Locate the cell with the specified text and output its (x, y) center coordinate. 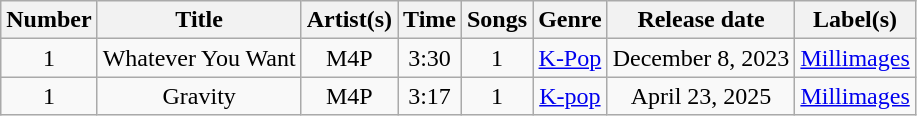
December 8, 2023 (701, 58)
Label(s) (855, 20)
Songs (496, 20)
April 23, 2025 (701, 96)
Release date (701, 20)
Artist(s) (349, 20)
Title (199, 20)
Whatever You Want (199, 58)
Number (49, 20)
Time (430, 20)
K-Pop (570, 58)
Gravity (199, 96)
3:17 (430, 96)
K-pop (570, 96)
Genre (570, 20)
3:30 (430, 58)
